Pinpoint the cell where the given text exists, returning its (x, y) midpoint coordinate. 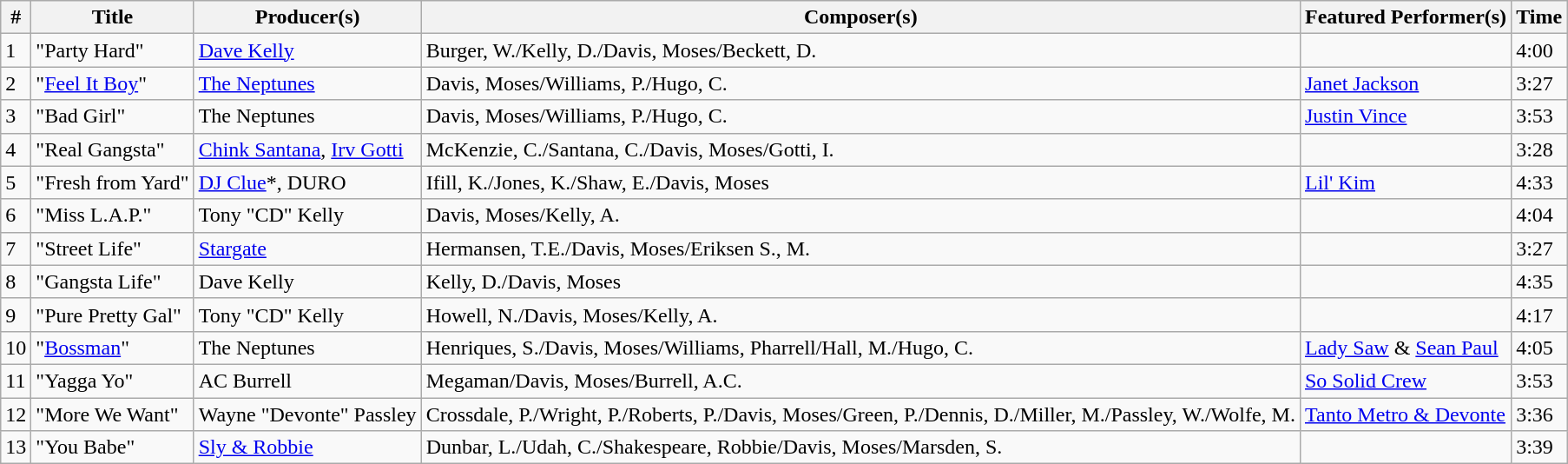
10 (16, 348)
12 (16, 414)
"Pure Pretty Gal" (113, 315)
9 (16, 315)
4:17 (1539, 315)
"Street Life" (113, 249)
Hermansen, T.E./Davis, Moses/Eriksen S., M. (860, 249)
Kelly, D./Davis, Moses (860, 282)
"Yagga Yo" (113, 381)
3:39 (1539, 447)
Ifill, K./Jones, K./Shaw, E./Davis, Moses (860, 182)
Henriques, S./Davis, Moses/Williams, Pharrell/Hall, M./Hugo, C. (860, 348)
# (16, 17)
Dunbar, L./Udah, C./Shakespeare, Robbie/Davis, Moses/Marsden, S. (860, 447)
6 (16, 215)
"Bad Girl" (113, 116)
8 (16, 282)
Burger, W./Kelly, D./Davis, Moses/Beckett, D. (860, 50)
Title (113, 17)
"Party Hard" (113, 50)
Megaman/Davis, Moses/Burrell, A.C. (860, 381)
"Miss L.A.P." (113, 215)
1 (16, 50)
2 (16, 83)
"Real Gangsta" (113, 149)
5 (16, 182)
4:05 (1539, 348)
3 (16, 116)
Justin Vince (1405, 116)
Time (1539, 17)
Davis, Moses/Kelly, A. (860, 215)
4 (16, 149)
3:36 (1539, 414)
So Solid Crew (1405, 381)
"You Babe" (113, 447)
Chink Santana, Irv Gotti (307, 149)
7 (16, 249)
"Gangsta Life" (113, 282)
Stargate (307, 249)
4:00 (1539, 50)
McKenzie, C./Santana, C./Davis, Moses/Gotti, I. (860, 149)
Wayne "Devonte" Passley (307, 414)
Howell, N./Davis, Moses/Kelly, A. (860, 315)
13 (16, 447)
Producer(s) (307, 17)
4:33 (1539, 182)
4:35 (1539, 282)
"Bossman" (113, 348)
4:04 (1539, 215)
3:28 (1539, 149)
AC Burrell (307, 381)
DJ Clue*, DURO (307, 182)
"Feel It Boy" (113, 83)
Crossdale, P./Wright, P./Roberts, P./Davis, Moses/Green, P./Dennis, D./Miller, M./Passley, W./Wolfe, M. (860, 414)
Lil' Kim (1405, 182)
"Fresh from Yard" (113, 182)
Janet Jackson (1405, 83)
Featured Performer(s) (1405, 17)
Sly & Robbie (307, 447)
Composer(s) (860, 17)
"More We Want" (113, 414)
11 (16, 381)
Lady Saw & Sean Paul (1405, 348)
Tanto Metro & Devonte (1405, 414)
